Return (X, Y) of the center of cell containing provided text 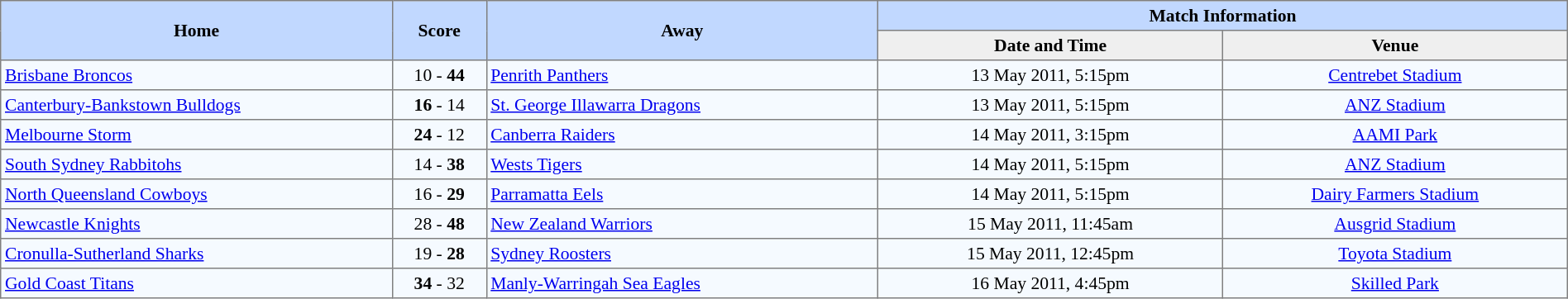
St. George Illawarra Dragons (682, 105)
Penrith Panthers (682, 75)
Away (682, 31)
Ausgrid Stadium (1394, 224)
Venue (1394, 45)
15 May 2011, 12:45pm (1050, 254)
North Queensland Cowboys (197, 194)
Melbourne Storm (197, 135)
16 - 29 (439, 194)
15 May 2011, 11:45am (1050, 224)
Canterbury-Bankstown Bulldogs (197, 105)
South Sydney Rabbitohs (197, 164)
Match Information (1223, 16)
Gold Coast Titans (197, 283)
16 May 2011, 4:45pm (1050, 283)
Brisbane Broncos (197, 75)
14 May 2011, 3:15pm (1050, 135)
16 - 14 (439, 105)
Centrebet Stadium (1394, 75)
Sydney Roosters (682, 254)
24 - 12 (439, 135)
Wests Tigers (682, 164)
Score (439, 31)
10 - 44 (439, 75)
28 - 48 (439, 224)
New Zealand Warriors (682, 224)
Canberra Raiders (682, 135)
Home (197, 31)
AAMI Park (1394, 135)
Parramatta Eels (682, 194)
Newcastle Knights (197, 224)
Skilled Park (1394, 283)
14 - 38 (439, 164)
Date and Time (1050, 45)
Toyota Stadium (1394, 254)
34 - 32 (439, 283)
19 - 28 (439, 254)
Cronulla-Sutherland Sharks (197, 254)
Manly-Warringah Sea Eagles (682, 283)
Dairy Farmers Stadium (1394, 194)
